Return the [x, y] coordinate for the center point of the cell that contains the specified text.  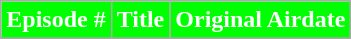
Episode # [56, 20]
Original Airdate [260, 20]
Title [140, 20]
